Search for the cell housing the specified text and yield its (X, Y) center coordinate. 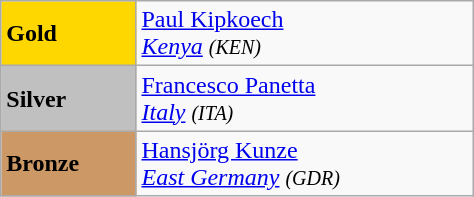
Silver (68, 98)
Hansjörg KunzeEast Germany (GDR) (304, 164)
Paul KipkoechKenya (KEN) (304, 34)
Francesco PanettaItaly (ITA) (304, 98)
Gold (68, 34)
Bronze (68, 164)
